For the text-containing cell, return its midpoint in [x, y] coordinate format. 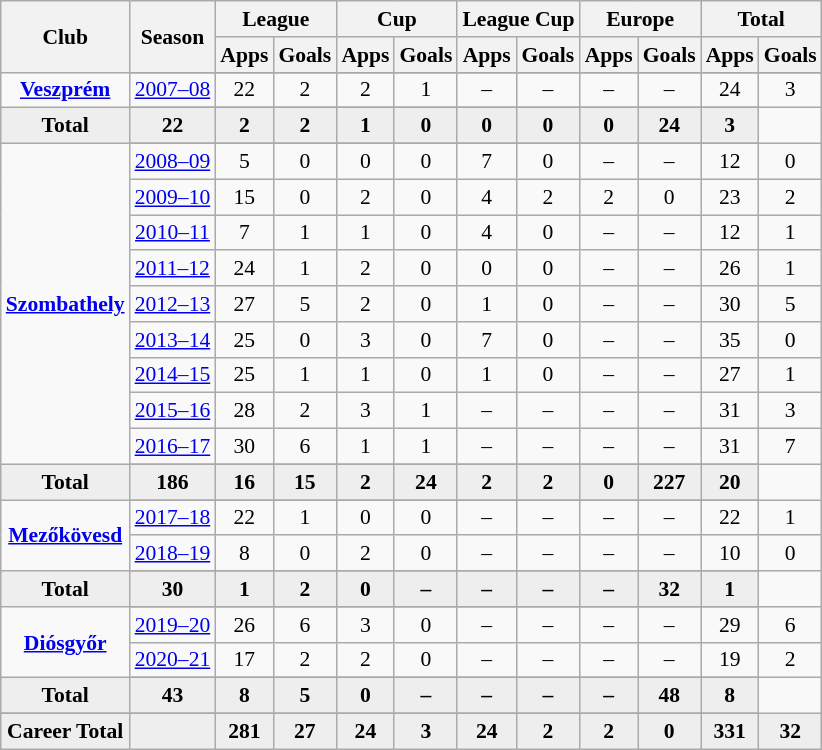
17 [244, 660]
2012–13 [173, 304]
19 [730, 660]
Diósgyőr [66, 642]
2015–16 [173, 411]
Club [66, 36]
35 [730, 340]
28 [244, 411]
48 [670, 696]
2017–18 [173, 518]
League [276, 19]
Career Total [66, 732]
2011–12 [173, 269]
10 [730, 554]
20 [730, 482]
29 [730, 625]
2013–14 [173, 340]
2007–08 [173, 90]
227 [670, 482]
2020–21 [173, 660]
2018–19 [173, 554]
Veszprém [66, 90]
Season [173, 36]
43 [173, 696]
2014–15 [173, 375]
2019–20 [173, 625]
2008–09 [173, 162]
23 [730, 197]
Europe [640, 19]
186 [173, 482]
16 [244, 482]
331 [730, 732]
2010–11 [173, 233]
Cup [396, 19]
League Cup [518, 19]
Szombathely [66, 304]
Mezőkövesd [66, 536]
2016–17 [173, 447]
2009–10 [173, 197]
281 [244, 732]
